Output the [x, y] coordinate of the center of the cell containing the given text.  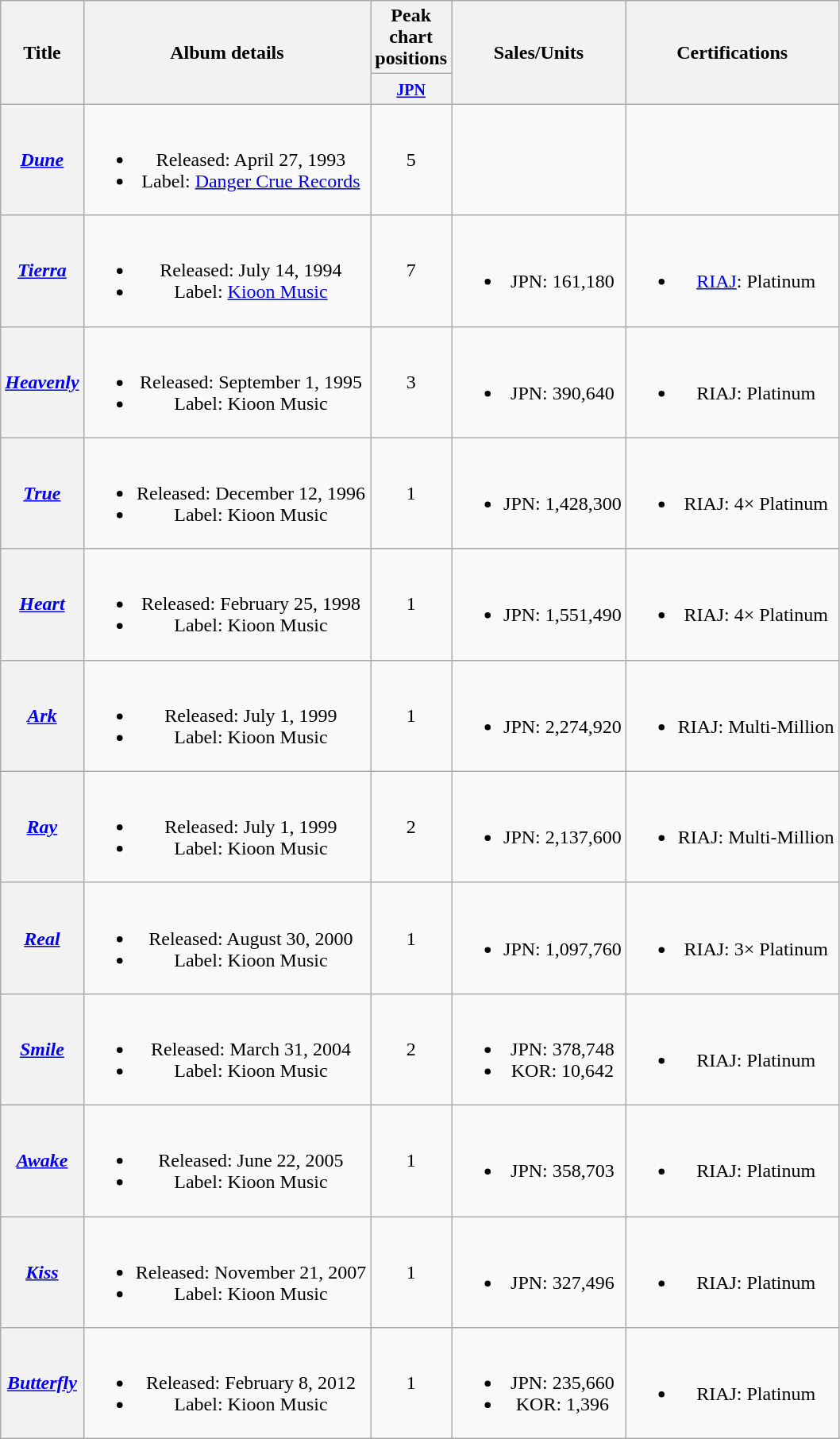
5 [411, 160]
3 [411, 382]
JPN [411, 89]
JPN: 235,660KOR: 1,396 [539, 1383]
Ray [42, 827]
JPN: 2,137,600 [539, 827]
Released: March 31, 2004Label: Kioon Music [227, 1049]
Album details [227, 52]
Real [42, 938]
Butterfly [42, 1383]
Smile [42, 1049]
Released: July 14, 1994Label: Kioon Music [227, 271]
Awake [42, 1160]
Certifications [732, 52]
Released: December 12, 1996Label: Kioon Music [227, 493]
Dune [42, 160]
JPN: 2,274,920 [539, 716]
JPN: 1,428,300 [539, 493]
Released: November 21, 2007Label: Kioon Music [227, 1272]
Peak chart positions [411, 37]
JPN: 327,496 [539, 1272]
Title [42, 52]
JPN: 390,640 [539, 382]
Heart [42, 604]
True [42, 493]
Sales/Units [539, 52]
Heavenly [42, 382]
Tierra [42, 271]
Kiss [42, 1272]
Released: February 8, 2012Label: Kioon Music [227, 1383]
7 [411, 271]
Released: September 1, 1995Label: Kioon Music [227, 382]
Released: June 22, 2005Label: Kioon Music [227, 1160]
JPN: 161,180 [539, 271]
JPN: 378,748KOR: 10,642 [539, 1049]
JPN: 358,703 [539, 1160]
JPN: 1,551,490 [539, 604]
RIAJ: 3× Platinum [732, 938]
Released: April 27, 1993Label: Danger Crue Records [227, 160]
Ark [42, 716]
Released: August 30, 2000Label: Kioon Music [227, 938]
JPN: 1,097,760 [539, 938]
Released: February 25, 1998Label: Kioon Music [227, 604]
